Capture the cell that displays the provided text and extract its [x, y] central coordinate. 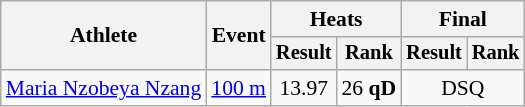
26 qD [370, 88]
Heats [336, 19]
Athlete [104, 36]
100 m [238, 88]
DSQ [462, 88]
Final [462, 19]
13.97 [304, 88]
Event [238, 36]
Maria Nzobeya Nzang [104, 88]
